Extract the [X, Y] coordinate from the center of the cell holding the provided text.  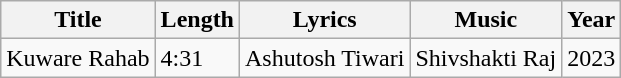
Lyrics [325, 20]
4:31 [197, 58]
Shivshakti Raj [486, 58]
Music [486, 20]
Kuware Rahab [78, 58]
2023 [592, 58]
Year [592, 20]
Title [78, 20]
Ashutosh Tiwari [325, 58]
Length [197, 20]
